Return [x, y] of the center of cell containing provided text 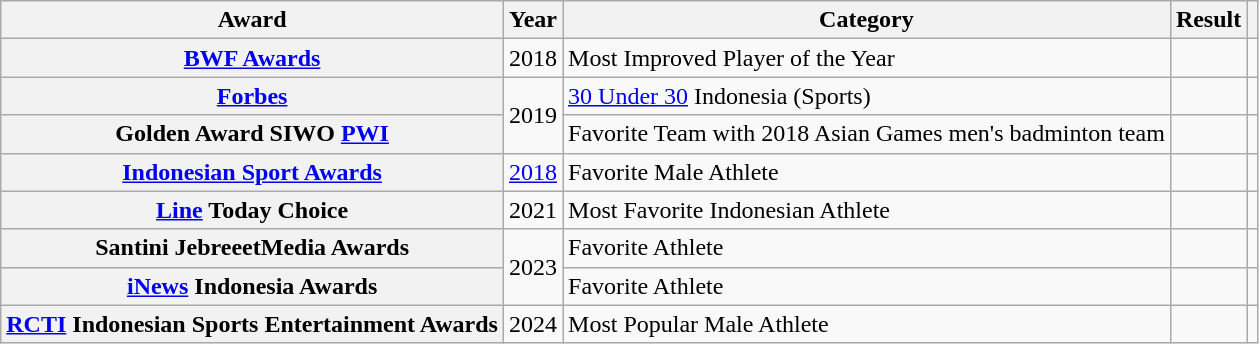
Indonesian Sport Awards [252, 172]
2021 [532, 210]
RCTI Indonesian Sports Entertainment Awards [252, 324]
30 Under 30 Indonesia (Sports) [867, 96]
2019 [532, 115]
Favorite Male Athlete [867, 172]
BWF Awards [252, 58]
Santini JebreeetMedia Awards [252, 248]
Award [252, 20]
Forbes [252, 96]
Most Improved Player of the Year [867, 58]
Favorite Team with 2018 Asian Games men's badminton team [867, 134]
2024 [532, 324]
Golden Award SIWO PWI [252, 134]
Most Favorite Indonesian Athlete [867, 210]
Line Today Choice [252, 210]
iNews Indonesia Awards [252, 286]
2023 [532, 267]
Category [867, 20]
Year [532, 20]
Result [1208, 20]
Most Popular Male Athlete [867, 324]
